Provide the (X, Y) coordinate of the cell's center where the given text is located.  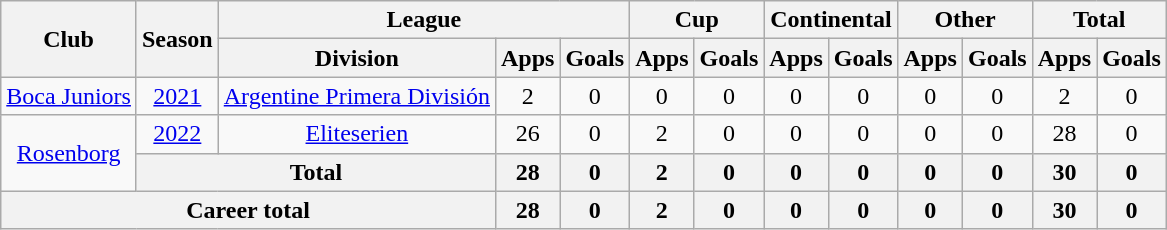
Cup (697, 20)
26 (527, 134)
2022 (177, 134)
Season (177, 39)
2021 (177, 96)
Rosenborg (69, 153)
Career total (248, 210)
Club (69, 39)
Continental (831, 20)
Other (965, 20)
Eliteserien (356, 134)
League (424, 20)
Division (356, 58)
Boca Juniors (69, 96)
Argentine Primera División (356, 96)
